Provide the [x, y] coordinate of the cell's center where the given text is located.  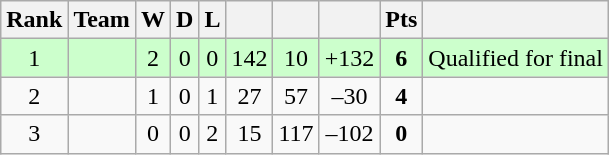
142 [250, 58]
117 [296, 134]
3 [34, 134]
57 [296, 96]
4 [402, 96]
Pts [402, 20]
+132 [350, 58]
L [212, 20]
10 [296, 58]
D [184, 20]
Rank [34, 20]
15 [250, 134]
W [152, 20]
27 [250, 96]
–30 [350, 96]
–102 [350, 134]
6 [402, 58]
Team [102, 20]
Qualified for final [516, 58]
